Identify which cell holds the provided text, then report its [x, y] central coordinate. 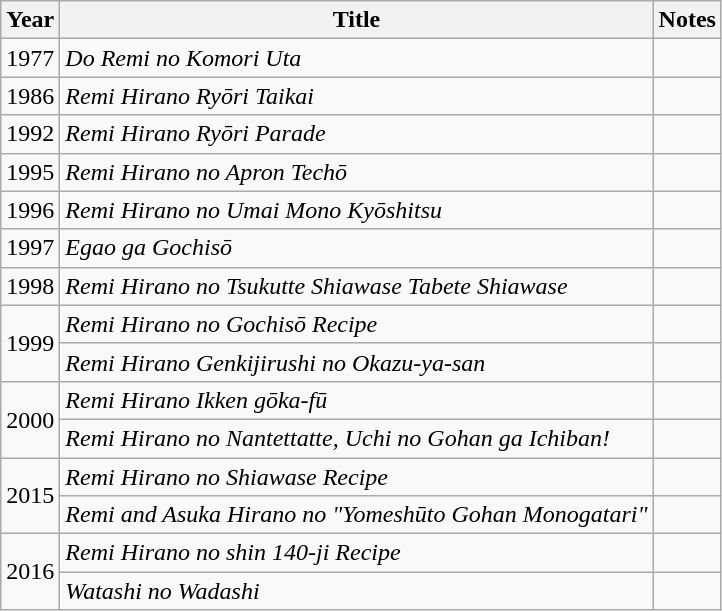
Title [356, 20]
2016 [30, 572]
1986 [30, 96]
Remi Hirano no Shiawase Recipe [356, 477]
Do Remi no Komori Uta [356, 58]
Remi Hirano Ryōri Taikai [356, 96]
1997 [30, 248]
Watashi no Wadashi [356, 591]
1992 [30, 134]
Remi Hirano no Umai Mono Kyōshitsu [356, 210]
Remi and Asuka Hirano no "Yomeshūto Gohan Monogatari" [356, 515]
1999 [30, 343]
Notes [687, 20]
Remi Hirano no Gochisō Recipe [356, 324]
Egao ga Gochisō [356, 248]
1995 [30, 172]
Year [30, 20]
2000 [30, 419]
1977 [30, 58]
2015 [30, 496]
1998 [30, 286]
Remi Hirano Ryōri Parade [356, 134]
Remi Hirano Genkijirushi no Okazu-ya-san [356, 362]
Remi Hirano no Tsukutte Shiawase Tabete Shiawase [356, 286]
1996 [30, 210]
Remi Hirano no Apron Techō [356, 172]
Remi Hirano Ikken gōka-fū [356, 400]
Remi Hirano no Nantettatte, Uchi no Gohan ga Ichiban! [356, 438]
Remi Hirano no shin 140-ji Recipe [356, 553]
